For the text-containing cell, return its midpoint in [x, y] coordinate format. 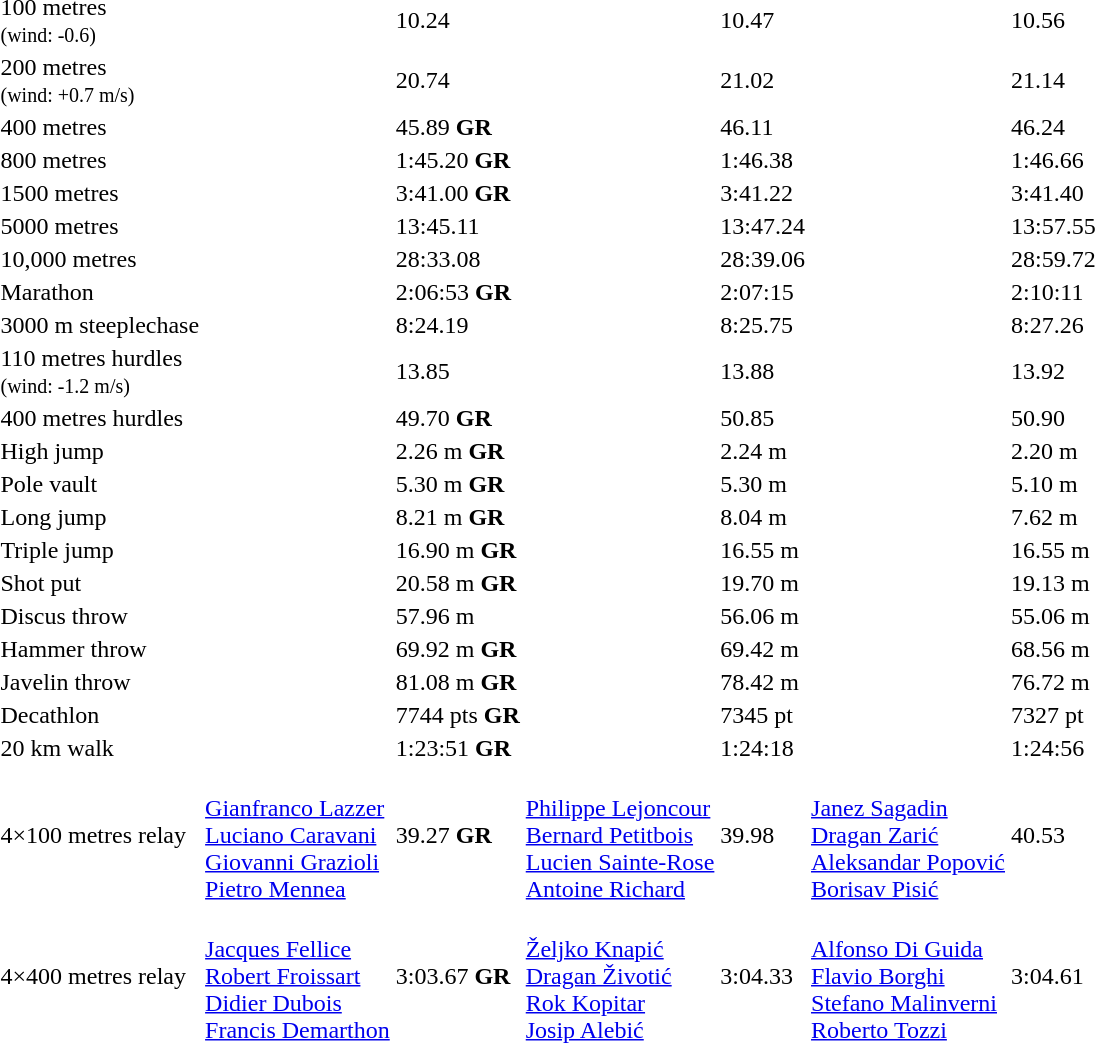
1:46.38 [763, 160]
8.21 m GR [458, 517]
5.30 m GR [458, 484]
46.11 [763, 127]
3:41.00 GR [458, 193]
56.06 m [763, 616]
2:06:53 GR [458, 292]
57.96 m [458, 616]
19.70 m [763, 583]
1:45.20 GR [458, 160]
8:25.75 [763, 325]
2.26 m GR [458, 451]
20.74 [458, 80]
13.85 [458, 372]
16.55 m [763, 550]
50.85 [763, 418]
69.42 m [763, 649]
Janez SagadinDragan ZarićAleksandar PopovićBorisav Pisić [908, 835]
69.92 m GR [458, 649]
78.42 m [763, 682]
7744 pts GR [458, 715]
13:45.11 [458, 226]
5.30 m [763, 484]
13:47.24 [763, 226]
13.88 [763, 372]
1:24:18 [763, 748]
39.27 GR [458, 835]
16.90 m GR [458, 550]
Gianfranco LazzerLuciano CaravaniGiovanni GrazioliPietro Mennea [298, 835]
20.58 m GR [458, 583]
28:33.08 [458, 259]
7345 pt [763, 715]
3:41.22 [763, 193]
39.98 [763, 835]
8:24.19 [458, 325]
2.24 m [763, 451]
21.02 [763, 80]
2:07:15 [763, 292]
49.70 GR [458, 418]
Philippe LejoncourBernard PetitboisLucien Sainte-RoseAntoine Richard [620, 835]
28:39.06 [763, 259]
81.08 m GR [458, 682]
1:23:51 GR [458, 748]
45.89 GR [458, 127]
8.04 m [763, 517]
